Locate the cell with the specified text and output its [x, y] center coordinate. 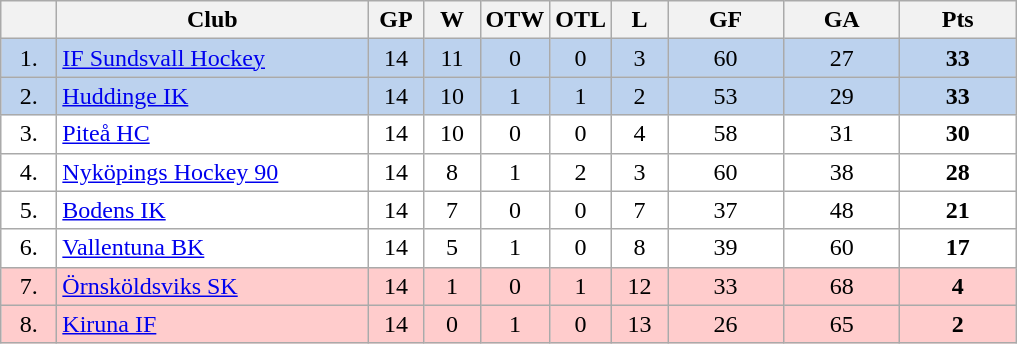
OTW [515, 20]
21 [958, 210]
Club [212, 20]
11 [452, 58]
48 [842, 210]
27 [842, 58]
58 [726, 134]
Vallentuna BK [212, 248]
Piteå HC [212, 134]
31 [842, 134]
5 [452, 248]
OTL [581, 20]
2. [29, 96]
W [452, 20]
4. [29, 172]
Pts [958, 20]
Kiruna IF [212, 324]
68 [842, 286]
13 [640, 324]
38 [842, 172]
Örnsköldsviks SK [212, 286]
29 [842, 96]
53 [726, 96]
28 [958, 172]
17 [958, 248]
37 [726, 210]
GF [726, 20]
26 [726, 324]
L [640, 20]
5. [29, 210]
Huddinge IK [212, 96]
12 [640, 286]
IF Sundsvall Hockey [212, 58]
3. [29, 134]
8. [29, 324]
39 [726, 248]
GA [842, 20]
Bodens IK [212, 210]
GP [396, 20]
65 [842, 324]
7. [29, 286]
30 [958, 134]
6. [29, 248]
Nyköpings Hockey 90 [212, 172]
1. [29, 58]
